Pinpoint the cell where the given text exists, returning its [X, Y] midpoint coordinate. 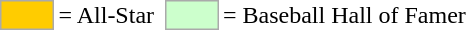
= All-Star [106, 15]
